Capture the cell that displays the provided text and extract its (x, y) central coordinate. 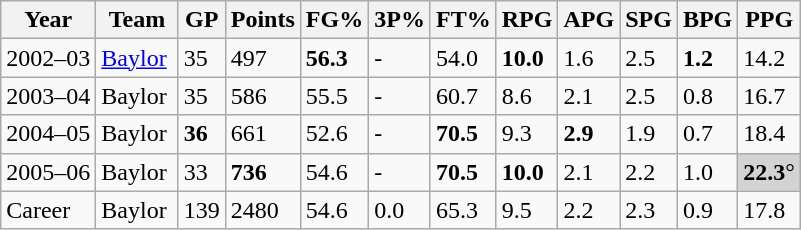
17.8 (770, 210)
497 (262, 58)
3P% (400, 20)
2002–03 (48, 58)
22.3° (770, 172)
1.9 (649, 134)
1.0 (707, 172)
9.3 (527, 134)
36 (202, 134)
55.5 (334, 96)
9.5 (527, 210)
33 (202, 172)
2003–04 (48, 96)
Year (48, 20)
586 (262, 96)
FG% (334, 20)
2005–06 (48, 172)
8.6 (527, 96)
2004–05 (48, 134)
139 (202, 210)
52.6 (334, 134)
0.7 (707, 134)
APG (589, 20)
65.3 (463, 210)
FT% (463, 20)
Team (137, 20)
PPG (770, 20)
56.3 (334, 58)
BPG (707, 20)
54.0 (463, 58)
14.2 (770, 58)
0.0 (400, 210)
2.3 (649, 210)
1.2 (707, 58)
SPG (649, 20)
2.9 (589, 134)
0.8 (707, 96)
661 (262, 134)
GP (202, 20)
Career (48, 210)
18.4 (770, 134)
736 (262, 172)
1.6 (589, 58)
RPG (527, 20)
0.9 (707, 210)
Points (262, 20)
2480 (262, 210)
16.7 (770, 96)
60.7 (463, 96)
